Output the (X, Y) coordinate of the center of the cell containing the given text.  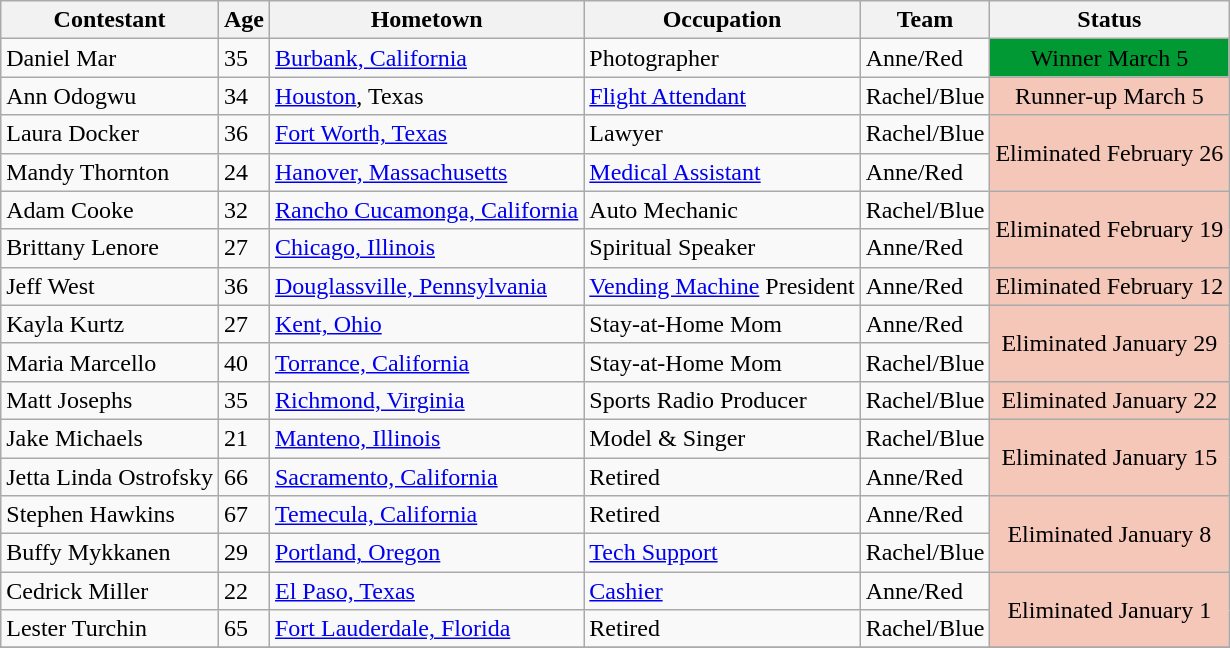
Laura Docker (110, 134)
Mandy Thornton (110, 172)
Jeff West (110, 286)
Jake Michaels (110, 438)
Vending Machine President (722, 286)
Temecula, California (426, 515)
Eliminated January 1 (1110, 610)
Houston, Texas (426, 96)
40 (244, 362)
El Paso, Texas (426, 591)
Stephen Hawkins (110, 515)
Brittany Lenore (110, 248)
21 (244, 438)
Hanover, Massachusetts (426, 172)
Adam Cooke (110, 210)
Medical Assistant (722, 172)
Lester Turchin (110, 629)
Eliminated February 19 (1110, 229)
Douglassville, Pennsylvania (426, 286)
66 (244, 477)
Kent, Ohio (426, 324)
Cashier (722, 591)
Burbank, California (426, 58)
Lawyer (722, 134)
Jetta Linda Ostrofsky (110, 477)
Torrance, California (426, 362)
Ann Odogwu (110, 96)
Maria Marcello (110, 362)
Eliminated February 12 (1110, 286)
Runner-up March 5 (1110, 96)
Eliminated January 29 (1110, 343)
29 (244, 553)
Eliminated January 8 (1110, 534)
32 (244, 210)
65 (244, 629)
Status (1110, 20)
Fort Worth, Texas (426, 134)
Hometown (426, 20)
22 (244, 591)
Portland, Oregon (426, 553)
Auto Mechanic (722, 210)
Tech Support (722, 553)
Contestant (110, 20)
Sports Radio Producer (722, 400)
67 (244, 515)
Cedrick Miller (110, 591)
Kayla Kurtz (110, 324)
Spiritual Speaker (722, 248)
Eliminated January 22 (1110, 400)
Chicago, Illinois (426, 248)
Sacramento, California (426, 477)
Eliminated February 26 (1110, 153)
Matt Josephs (110, 400)
Team (925, 20)
Buffy Mykkanen (110, 553)
24 (244, 172)
Daniel Mar (110, 58)
Manteno, Illinois (426, 438)
Age (244, 20)
Occupation (722, 20)
Model & Singer (722, 438)
Richmond, Virginia (426, 400)
Photographer (722, 58)
34 (244, 96)
Eliminated January 15 (1110, 457)
Winner March 5 (1110, 58)
Flight Attendant (722, 96)
Fort Lauderdale, Florida (426, 629)
Rancho Cucamonga, California (426, 210)
